Capture the cell that displays the provided text and extract its (X, Y) central coordinate. 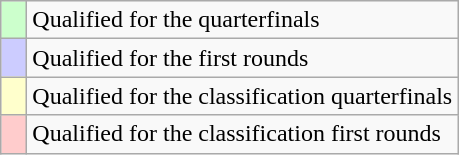
Qualified for the classification first rounds (242, 134)
Qualified for the classification quarterfinals (242, 96)
Qualified for the first rounds (242, 58)
Qualified for the quarterfinals (242, 20)
